Detect which cell encompasses the target text, then output its [X, Y] center coordinate. 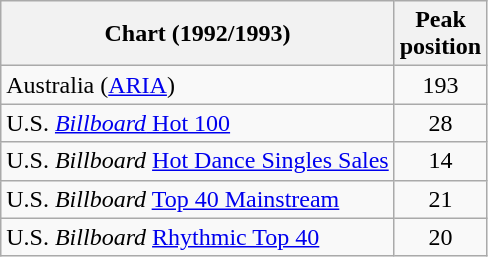
28 [440, 123]
U.S. Billboard Hot 100 [198, 123]
U.S. Billboard Rhythmic Top 40 [198, 237]
Peakposition [440, 34]
U.S. Billboard Hot Dance Singles Sales [198, 161]
Chart (1992/1993) [198, 34]
21 [440, 199]
14 [440, 161]
20 [440, 237]
Australia (ARIA) [198, 85]
193 [440, 85]
U.S. Billboard Top 40 Mainstream [198, 199]
